Identify which cell holds the provided text, then report its (x, y) central coordinate. 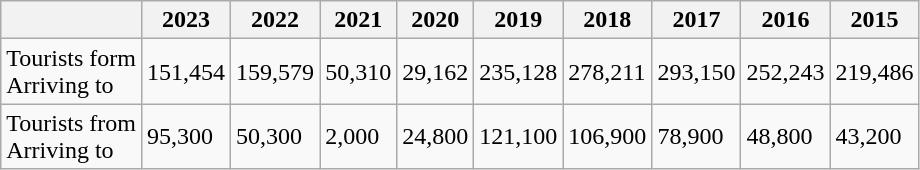
252,243 (786, 72)
2021 (358, 20)
2016 (786, 20)
43,200 (874, 136)
121,100 (518, 136)
159,579 (276, 72)
293,150 (696, 72)
2023 (186, 20)
2018 (608, 20)
2022 (276, 20)
50,300 (276, 136)
2017 (696, 20)
50,310 (358, 72)
219,486 (874, 72)
48,800 (786, 136)
29,162 (436, 72)
24,800 (436, 136)
2015 (874, 20)
Tourists from Arriving to (72, 136)
2,000 (358, 136)
151,454 (186, 72)
78,900 (696, 136)
95,300 (186, 136)
Tourists form Arriving to (72, 72)
235,128 (518, 72)
106,900 (608, 136)
278,211 (608, 72)
2020 (436, 20)
2019 (518, 20)
